Output the (X, Y) coordinate of the center of the cell containing the given text.  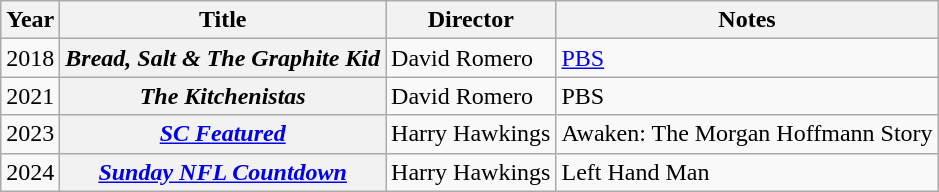
Left Hand Man (747, 172)
2023 (30, 134)
Year (30, 20)
2021 (30, 96)
Bread, Salt & The Graphite Kid (223, 58)
Sunday NFL Countdown (223, 172)
Awaken: The Morgan Hoffmann Story (747, 134)
SC Featured (223, 134)
Director (471, 20)
2018 (30, 58)
Notes (747, 20)
2024 (30, 172)
The Kitchenistas (223, 96)
Title (223, 20)
